Search for the cell housing the specified text and yield its (x, y) center coordinate. 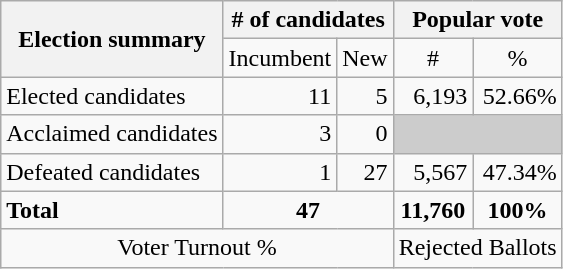
1 (280, 172)
100% (518, 210)
Voter Turnout % (197, 248)
Elected candidates (112, 96)
0 (365, 134)
5 (365, 96)
Acclaimed candidates (112, 134)
11 (280, 96)
47.34% (518, 172)
Defeated candidates (112, 172)
Popular vote (478, 20)
47 (308, 210)
5,567 (433, 172)
6,193 (433, 96)
# (433, 58)
11,760 (433, 210)
% (518, 58)
3 (280, 134)
# of candidates (308, 20)
Incumbent (280, 58)
52.66% (518, 96)
27 (365, 172)
Rejected Ballots (478, 248)
New (365, 58)
Total (112, 210)
Election summary (112, 39)
